From the cell containing the given text, extract its center point as [X, Y] coordinate. 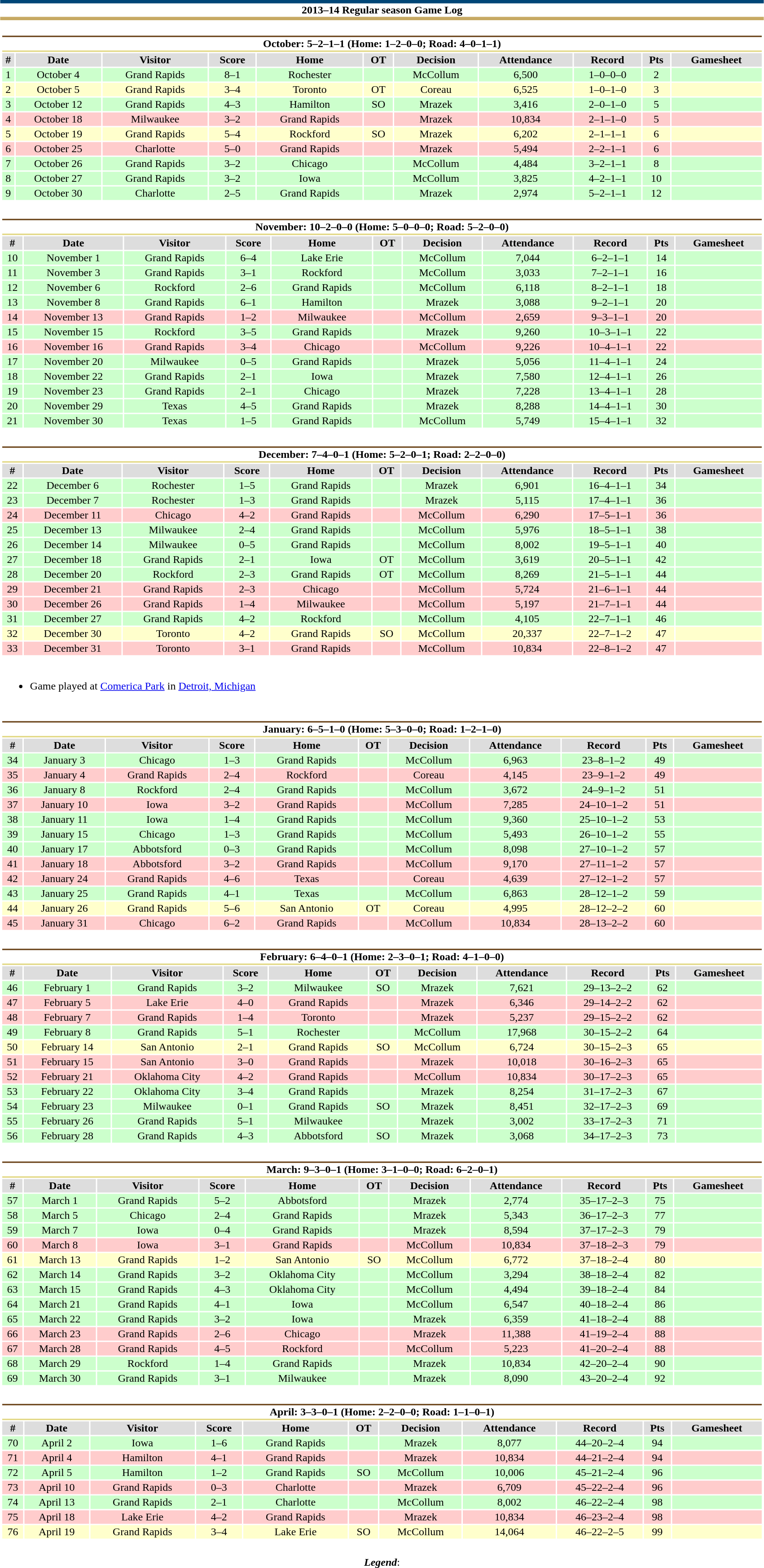
6,709 [509, 1487]
March 15 [60, 1290]
4,484 [526, 164]
Game played at Comerica Park in Detroit, Michigan [382, 680]
30–15–2–3 [608, 1047]
9,170 [515, 864]
22–8–1–2 [610, 649]
42–20–2–4 [604, 1363]
February 23 [67, 1107]
82 [660, 1274]
44–21–2–4 [600, 1458]
6,863 [515, 894]
6–1 [249, 302]
February 15 [67, 1062]
10,006 [509, 1473]
20,337 [527, 633]
4,145 [515, 775]
41–18–2–4 [604, 1319]
99 [657, 1532]
January 10 [64, 805]
6–4 [249, 258]
4–6 [232, 878]
2,974 [526, 193]
6–2–1–1 [610, 258]
27–12–1–2 [604, 878]
October 30 [58, 193]
30–15–2–2 [608, 1032]
1–0–1–0 [608, 89]
19 [13, 391]
25 [13, 530]
25–10–1–2 [604, 819]
2,774 [516, 1201]
3,088 [528, 302]
February 1 [67, 988]
46–23–2–4 [600, 1517]
27–10–1–2 [604, 849]
October 27 [58, 178]
December 31 [73, 649]
9,260 [528, 332]
37–17–2–3 [604, 1230]
28–13–2–2 [604, 923]
January 11 [64, 819]
7,621 [522, 988]
34–17–2–3 [608, 1136]
9,360 [515, 819]
8,594 [516, 1230]
March 21 [60, 1304]
14–4–1–1 [610, 406]
17–4–1–1 [610, 501]
11,388 [516, 1334]
October 26 [58, 164]
29 [13, 589]
7–2–1–1 [610, 272]
26–10–1–2 [604, 835]
2,659 [528, 317]
8–1 [233, 75]
3,033 [528, 272]
17–5–1–1 [610, 515]
February 7 [67, 1018]
January 4 [64, 775]
April 13 [57, 1502]
January 3 [64, 760]
2–2–1–1 [608, 149]
3,294 [516, 1274]
November 23 [74, 391]
December 27 [73, 619]
March 1 [60, 1201]
29–13–2–2 [608, 988]
February 28 [67, 1136]
5–2–1–1 [608, 193]
November 3 [74, 272]
5,237 [522, 1018]
3,672 [515, 790]
5–4 [233, 134]
74 [13, 1502]
21–7–1–1 [610, 604]
March 5 [60, 1215]
24–10–1–2 [604, 805]
70 [13, 1443]
13 [13, 302]
April 5 [57, 1473]
November 1 [74, 258]
5,724 [527, 589]
4,639 [515, 878]
November 13 [74, 317]
March 29 [60, 1363]
6,500 [526, 75]
50 [12, 1047]
8,098 [515, 849]
4 [8, 119]
72 [13, 1473]
29–15–2–2 [608, 1018]
6,118 [528, 288]
7,285 [515, 805]
April 2 [57, 1443]
23 [13, 501]
December 21 [73, 589]
19–5–1–1 [610, 545]
3–2–1–1 [608, 164]
10–3–1–1 [610, 332]
2013–14 Regular season Game Log [382, 10]
86 [660, 1304]
46–22–2–4 [600, 1502]
October 4 [58, 75]
March: 9–3–0–1 (Home: 3–1–0–0; Road: 6–2–0–1) [382, 1170]
33 [13, 649]
35 [13, 775]
61 [13, 1260]
2–1–1–1 [608, 134]
35–17–2–3 [604, 1201]
January: 6–5–1–0 (Home: 5–3–0–0; Road: 1–2–1–0) [382, 729]
October 5 [58, 89]
6,525 [526, 89]
November 8 [74, 302]
41 [13, 864]
63 [13, 1290]
0–4 [222, 1230]
6,290 [527, 515]
7,580 [528, 377]
31–17–2–3 [608, 1091]
18–5–1–1 [610, 530]
4,105 [527, 619]
April 10 [57, 1487]
November 22 [74, 377]
22–7–1–1 [610, 619]
February 21 [67, 1077]
32–17–2–3 [608, 1107]
56 [12, 1136]
7 [8, 164]
October 18 [58, 119]
8,288 [528, 406]
8,451 [522, 1107]
30–16–2–3 [608, 1062]
3,002 [522, 1121]
43 [13, 894]
5,749 [528, 421]
6,772 [516, 1260]
December 13 [73, 530]
3,825 [526, 178]
December 30 [73, 633]
February 14 [67, 1047]
April 18 [57, 1517]
6,963 [515, 760]
21 [13, 421]
68 [13, 1363]
20–5–1–1 [610, 560]
33–17–2–3 [608, 1121]
6,547 [516, 1304]
90 [660, 1363]
16–4–1–1 [610, 485]
24–9–1–2 [604, 790]
5,223 [516, 1349]
7,228 [528, 391]
76 [13, 1532]
29–14–2–2 [608, 1002]
9–3–1–1 [610, 317]
13–4–1–1 [610, 391]
45–21–2–4 [600, 1473]
January 18 [64, 864]
December 20 [73, 574]
December 14 [73, 545]
7,044 [528, 258]
52 [12, 1077]
3–5 [249, 332]
92 [660, 1379]
2–0–1–0 [608, 105]
5,494 [526, 149]
4,494 [516, 1290]
27 [13, 560]
October 19 [58, 134]
5,056 [528, 361]
December 11 [73, 515]
54 [12, 1107]
43–20–2–4 [604, 1379]
0–1 [246, 1107]
3–0 [246, 1062]
66 [13, 1334]
October 12 [58, 105]
November: 10–2–0–0 (Home: 5–0–0–0; Road: 5–2–0–0) [382, 227]
45–22–2–4 [600, 1487]
January 31 [64, 923]
30–17–2–3 [608, 1077]
April 19 [57, 1532]
March 28 [60, 1349]
5–6 [232, 908]
5,115 [527, 501]
6,359 [516, 1319]
November 30 [74, 421]
March 22 [60, 1319]
39 [13, 835]
8,254 [522, 1091]
77 [660, 1215]
6,724 [522, 1047]
23–8–1–2 [604, 760]
46–22–2–5 [600, 1532]
28–12–2–2 [604, 908]
3,068 [522, 1136]
January 26 [64, 908]
11–4–1–1 [610, 361]
8,090 [516, 1379]
36–17–2–3 [604, 1215]
January 24 [64, 878]
37–18–2–4 [604, 1260]
38–18–2–4 [604, 1274]
45 [13, 923]
5,343 [516, 1215]
22–7–1–2 [610, 633]
31 [13, 619]
9,226 [528, 347]
39–18–2–4 [604, 1290]
February 22 [67, 1091]
March 14 [60, 1274]
17 [13, 361]
December: 7–4–0–1 (Home: 5–2–0–1; Road: 2–2–0–0) [382, 454]
January 17 [64, 849]
April 4 [57, 1458]
10,018 [522, 1062]
November 6 [74, 288]
5,197 [527, 604]
8,269 [527, 574]
December 26 [73, 604]
6–2 [232, 923]
November 15 [74, 332]
14,064 [509, 1532]
41–19–2–4 [604, 1334]
October 25 [58, 149]
11 [13, 272]
January 15 [64, 835]
November 20 [74, 361]
5,493 [515, 835]
March 23 [60, 1334]
December 7 [73, 501]
February 26 [67, 1121]
17,968 [522, 1032]
8–2–1–1 [610, 288]
November 16 [74, 347]
4,995 [515, 908]
1 [8, 75]
January 25 [64, 894]
44–20–2–4 [600, 1443]
1–6 [219, 1443]
4–0 [246, 1002]
84 [660, 1290]
37–18–2–3 [604, 1245]
4–2–1–1 [608, 178]
28–12–1–2 [604, 894]
15–4–1–1 [610, 421]
40–18–2–4 [604, 1304]
3,619 [527, 560]
December 18 [73, 560]
March 13 [60, 1260]
80 [660, 1260]
March 30 [60, 1379]
12–4–1–1 [610, 377]
9–2–1–1 [610, 302]
2–1–1–0 [608, 119]
5–2 [222, 1201]
January 8 [64, 790]
8,077 [509, 1443]
February 5 [67, 1002]
March 8 [60, 1245]
27–11–1–2 [604, 864]
48 [12, 1018]
9 [8, 193]
February 8 [67, 1032]
41–20–2–4 [604, 1349]
5,976 [527, 530]
April: 3–3–0–1 (Home: 2–2–0–0; Road: 1–1–0–1) [382, 1412]
October: 5–2–1–1 (Home: 1–2–0–0; Road: 4–0–1–1) [382, 44]
December 6 [73, 485]
6,346 [522, 1002]
21–5–1–1 [610, 574]
2–5 [233, 193]
6,202 [526, 134]
March 7 [60, 1230]
February: 6–4–0–1 (Home: 2–3–0–1; Road: 4–1–0–0) [382, 957]
15 [13, 332]
23–9–1–2 [604, 775]
3,416 [526, 105]
1–0–0–0 [608, 75]
10–4–1–1 [610, 347]
5–0 [233, 149]
58 [13, 1215]
37 [13, 805]
November 29 [74, 406]
21–6–1–1 [610, 589]
6,901 [527, 485]
